Locate the cell with the specified text and output its (x, y) center coordinate. 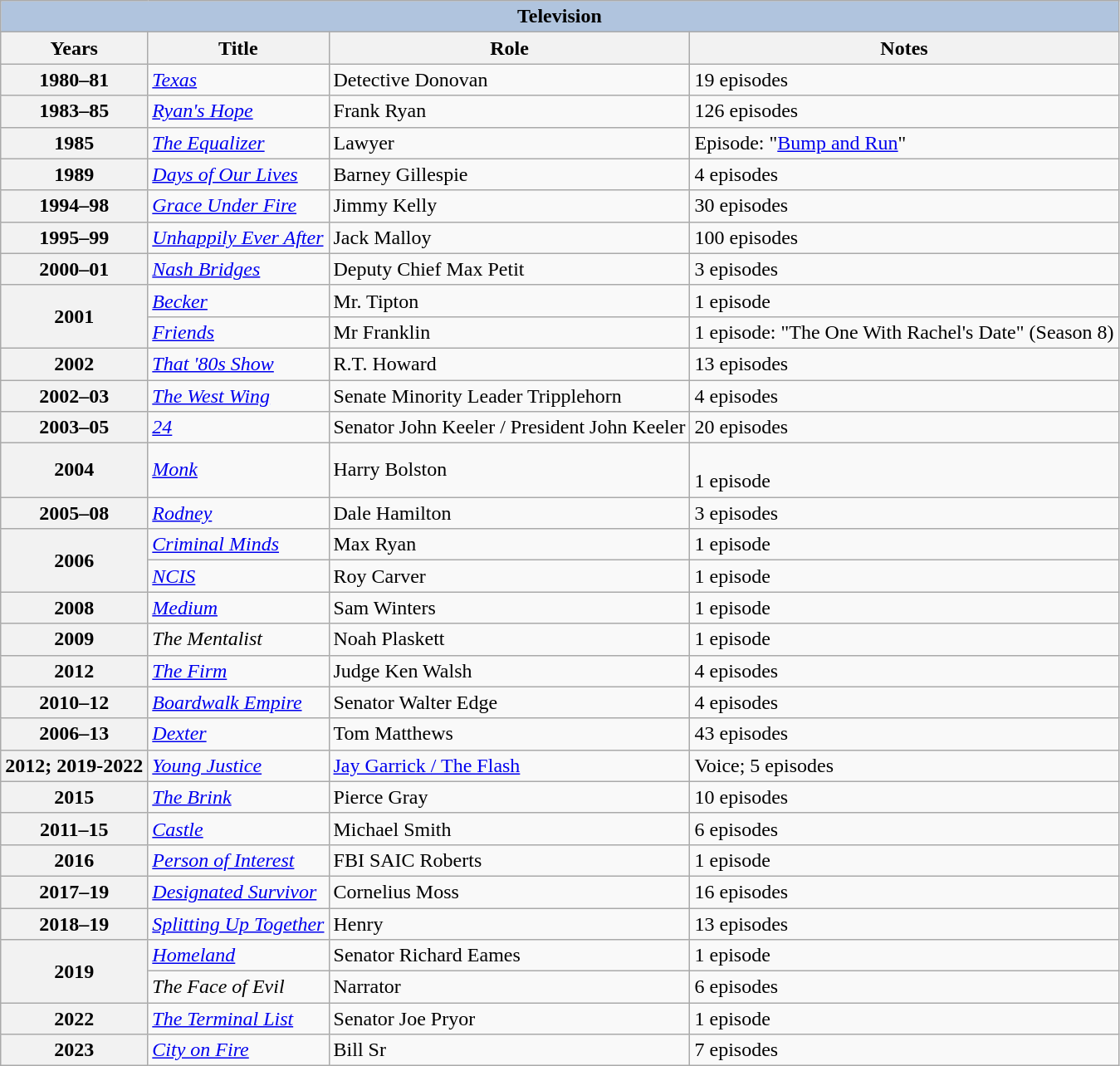
Grace Under Fire (238, 206)
Max Ryan (510, 545)
FBI SAIC Roberts (510, 860)
Noah Plaskett (510, 639)
Title (238, 48)
Michael Smith (510, 829)
7 episodes (904, 1050)
Years (75, 48)
Medium (238, 608)
1989 (75, 174)
Castle (238, 829)
The Firm (238, 671)
Jack Malloy (510, 237)
2019 (75, 971)
Pierce Gray (510, 797)
Tom Matthews (510, 734)
Lawyer (510, 143)
Role (510, 48)
Designated Survivor (238, 892)
Senator Joe Pryor (510, 1019)
Barney Gillespie (510, 174)
The Mentalist (238, 639)
1995–99 (75, 237)
The Face of Evil (238, 987)
Judge Ken Walsh (510, 671)
That '80s Show (238, 364)
2018–19 (75, 924)
24 (238, 428)
Mr Franklin (510, 332)
Monk (238, 470)
Senate Minority Leader Tripplehorn (510, 396)
1980–81 (75, 80)
2010–12 (75, 702)
Dale Hamilton (510, 513)
Senator Richard Eames (510, 956)
Splitting Up Together (238, 924)
Person of Interest (238, 860)
19 episodes (904, 80)
Detective Donovan (510, 80)
Rodney (238, 513)
2000–01 (75, 269)
Bill Sr (510, 1050)
Senator John Keeler / President John Keeler (510, 428)
Henry (510, 924)
126 episodes (904, 111)
2006–13 (75, 734)
1 episode: "The One With Rachel's Date" (Season 8) (904, 332)
43 episodes (904, 734)
The Brink (238, 797)
2009 (75, 639)
16 episodes (904, 892)
100 episodes (904, 237)
Homeland (238, 956)
Nash Bridges (238, 269)
Cornelius Moss (510, 892)
R.T. Howard (510, 364)
Roy Carver (510, 576)
2012; 2019-2022 (75, 765)
Friends (238, 332)
10 episodes (904, 797)
2016 (75, 860)
2003–05 (75, 428)
1983–85 (75, 111)
Episode: "Bump and Run" (904, 143)
2017–19 (75, 892)
Mr. Tipton (510, 301)
Unhappily Ever After (238, 237)
2002 (75, 364)
2011–15 (75, 829)
20 episodes (904, 428)
Notes (904, 48)
2012 (75, 671)
Criminal Minds (238, 545)
1985 (75, 143)
The West Wing (238, 396)
2022 (75, 1019)
2006 (75, 560)
2005–08 (75, 513)
NCIS (238, 576)
2023 (75, 1050)
The Terminal List (238, 1019)
2002–03 (75, 396)
Becker (238, 301)
Harry Bolston (510, 470)
Deputy Chief Max Petit (510, 269)
Jay Garrick / The Flash (510, 765)
Jimmy Kelly (510, 206)
Days of Our Lives (238, 174)
Narrator (510, 987)
City on Fire (238, 1050)
2015 (75, 797)
Senator Walter Edge (510, 702)
Young Justice (238, 765)
Dexter (238, 734)
1994–98 (75, 206)
Voice; 5 episodes (904, 765)
Texas (238, 80)
Ryan's Hope (238, 111)
Television (560, 17)
Frank Ryan (510, 111)
2004 (75, 470)
30 episodes (904, 206)
Boardwalk Empire (238, 702)
2001 (75, 316)
The Equalizer (238, 143)
Sam Winters (510, 608)
2008 (75, 608)
